Find where the given text appears and provide that cell's center as (x, y) coordinate. 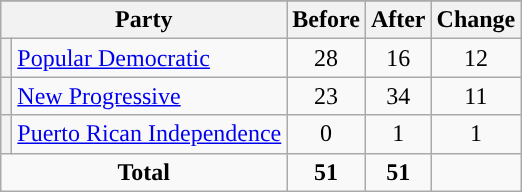
12 (476, 58)
After (398, 20)
Puerto Rican Independence (150, 134)
11 (476, 96)
0 (326, 134)
Change (476, 20)
23 (326, 96)
28 (326, 58)
Before (326, 20)
34 (398, 96)
Popular Democratic (150, 58)
Party (144, 20)
16 (398, 58)
Total (144, 172)
New Progressive (150, 96)
